Output the [X, Y] coordinate of the center of the cell containing the given text.  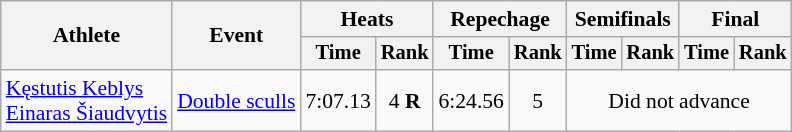
Heats [366, 19]
5 [538, 100]
6:24.56 [470, 100]
Event [236, 36]
7:07.13 [338, 100]
Kęstutis KeblysEinaras Šiaudvytis [86, 100]
Semifinals [623, 19]
4 R [405, 100]
Final [735, 19]
Repechage [500, 19]
Double sculls [236, 100]
Athlete [86, 36]
Did not advance [680, 100]
